Find where the given text appears and provide that cell's center as [x, y] coordinate. 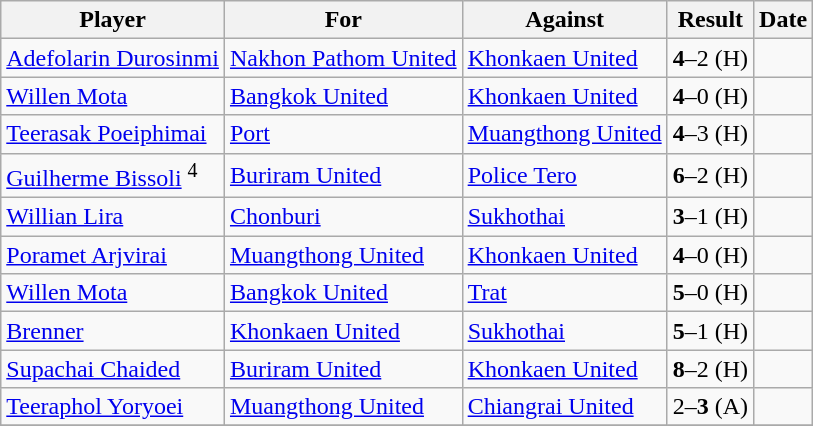
5–0 (H) [710, 293]
2–3 (A) [710, 407]
Nakhon Pathom United [343, 58]
Brenner [113, 331]
For [343, 20]
4–2 (H) [710, 58]
Poramet Arjvirai [113, 255]
Teerasak Poeiphimai [113, 134]
Teeraphol Yoryoei [113, 407]
3–1 (H) [710, 217]
Chiangrai United [564, 407]
Result [710, 20]
Against [564, 20]
Police Tero [564, 176]
Port [343, 134]
Adefolarin Durosinmi [113, 58]
Chonburi [343, 217]
6–2 (H) [710, 176]
Willian Lira [113, 217]
Player [113, 20]
5–1 (H) [710, 331]
8–2 (H) [710, 369]
Trat [564, 293]
4–3 (H) [710, 134]
Supachai Chaided [113, 369]
Guilherme Bissoli 4 [113, 176]
Date [784, 20]
